Return the [X, Y] coordinate for the center point of the cell that contains the specified text.  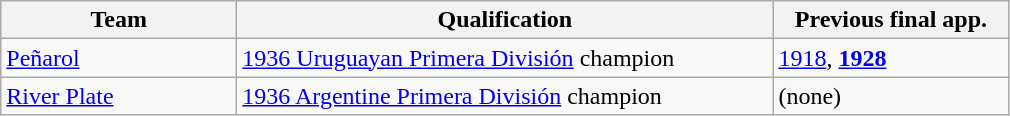
Peñarol [119, 58]
(none) [891, 96]
1918, 1928 [891, 58]
River Plate [119, 96]
1936 Uruguayan Primera División champion [505, 58]
1936 Argentine Primera División champion [505, 96]
Previous final app. [891, 20]
Team [119, 20]
Qualification [505, 20]
